From the cell containing the given text, extract its center point as (X, Y) coordinate. 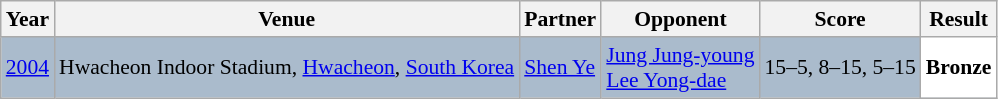
Venue (286, 19)
Year (28, 19)
Result (959, 19)
Shen Ye (560, 68)
Jung Jung-young Lee Yong-dae (680, 68)
2004 (28, 68)
Bronze (959, 68)
Opponent (680, 19)
Score (840, 19)
15–5, 8–15, 5–15 (840, 68)
Hwacheon Indoor Stadium, Hwacheon, South Korea (286, 68)
Partner (560, 19)
